Pinpoint the cell where the given text exists, returning its (X, Y) midpoint coordinate. 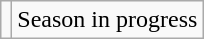
Season in progress (108, 20)
